For the text-containing cell, return its midpoint in (X, Y) coordinate format. 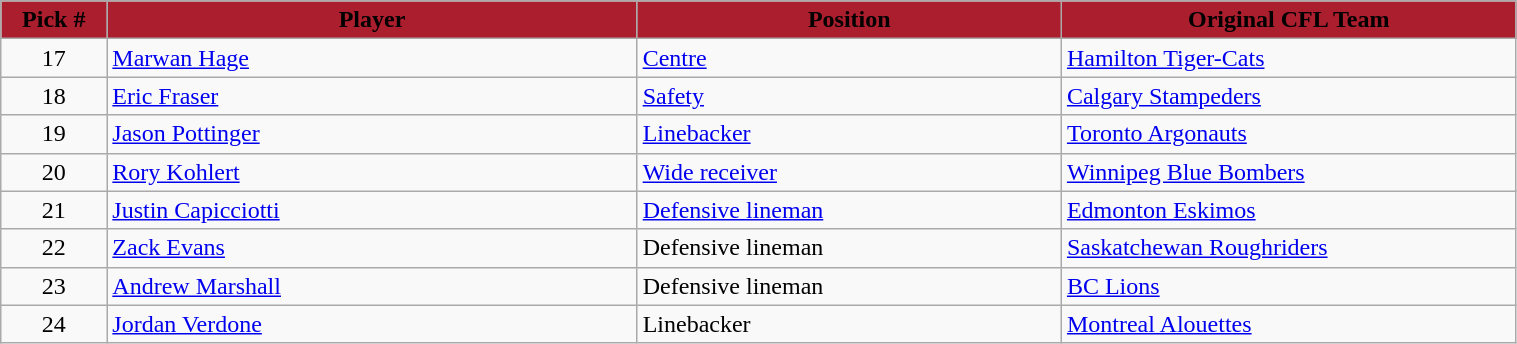
20 (54, 172)
Wide receiver (849, 172)
Justin Capicciotti (372, 210)
Player (372, 20)
Zack Evans (372, 248)
Eric Fraser (372, 96)
Winnipeg Blue Bombers (1288, 172)
Marwan Hage (372, 58)
Calgary Stampeders (1288, 96)
21 (54, 210)
Pick # (54, 20)
18 (54, 96)
22 (54, 248)
Original CFL Team (1288, 20)
Centre (849, 58)
Andrew Marshall (372, 286)
Position (849, 20)
Jordan Verdone (372, 324)
Edmonton Eskimos (1288, 210)
Safety (849, 96)
Montreal Alouettes (1288, 324)
17 (54, 58)
BC Lions (1288, 286)
Toronto Argonauts (1288, 134)
23 (54, 286)
Saskatchewan Roughriders (1288, 248)
19 (54, 134)
24 (54, 324)
Jason Pottinger (372, 134)
Rory Kohlert (372, 172)
Hamilton Tiger-Cats (1288, 58)
